Locate the cell with the specified text and output its [X, Y] center coordinate. 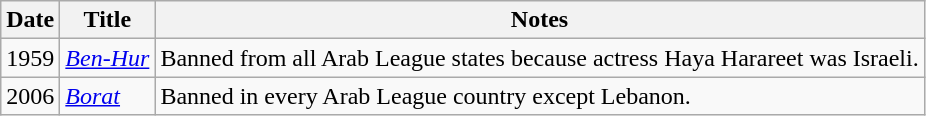
Notes [540, 20]
Banned from all Arab League states because actress Haya Harareet was Israeli. [540, 58]
Borat [108, 96]
Ben-Hur [108, 58]
Title [108, 20]
1959 [30, 58]
Banned in every Arab League country except Lebanon. [540, 96]
Date [30, 20]
2006 [30, 96]
